Extract the (x, y) coordinate from the center of the cell holding the provided text.  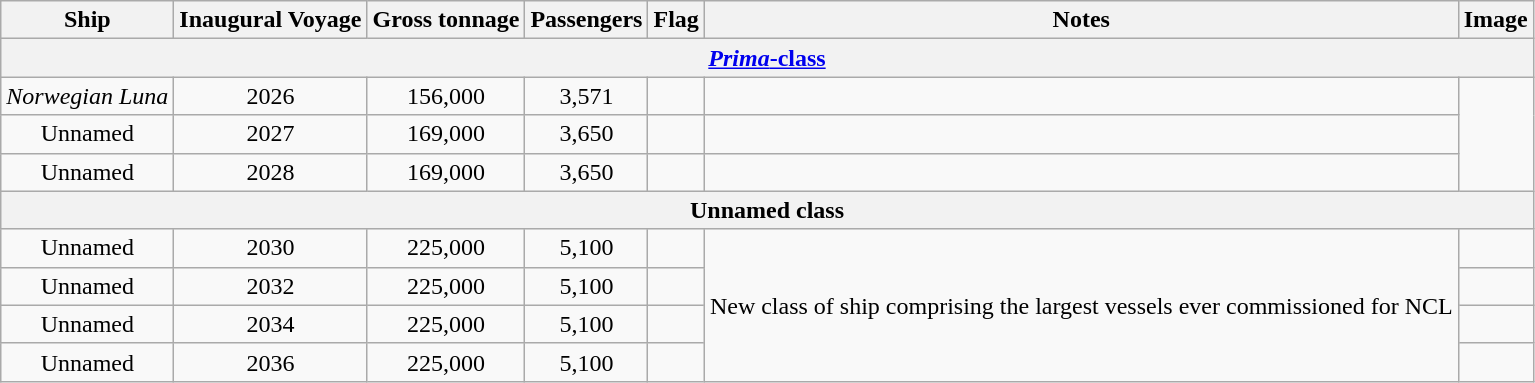
New class of ship comprising the largest vessels ever commissioned for NCL (1081, 305)
Unnamed class (767, 210)
2028 (270, 172)
Norwegian Luna (88, 96)
Gross tonnage (446, 20)
2032 (270, 286)
2034 (270, 324)
2027 (270, 134)
Flag (676, 20)
2030 (270, 248)
Image (1496, 20)
Notes (1081, 20)
Prima-class (767, 58)
3,571 (586, 96)
156,000 (446, 96)
Inaugural Voyage (270, 20)
Ship (88, 20)
Passengers (586, 20)
2026 (270, 96)
2036 (270, 362)
